Extract the (x, y) coordinate from the center of the cell holding the provided text.  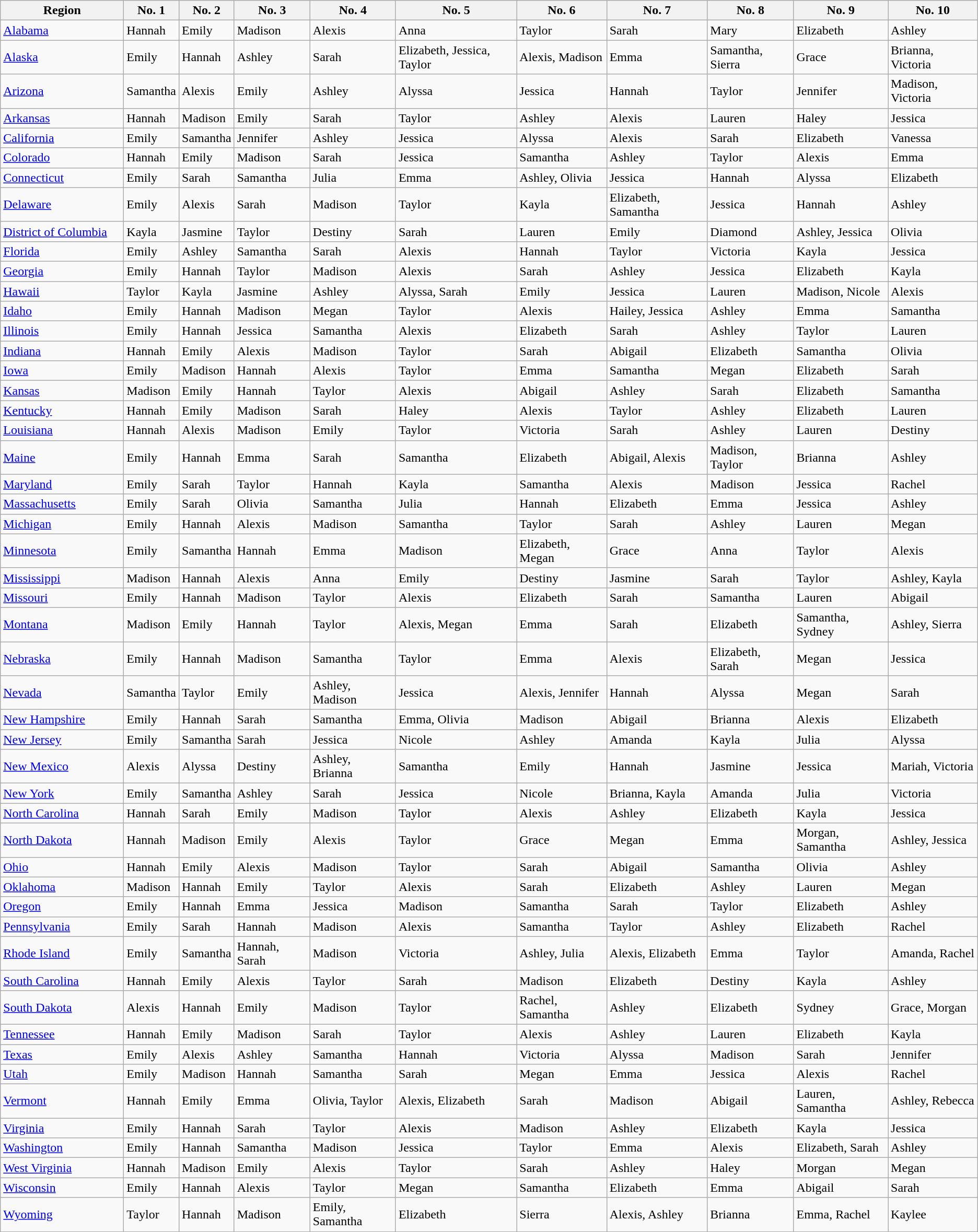
No. 1 (152, 10)
Hannah, Sarah (272, 954)
Indiana (62, 351)
North Dakota (62, 840)
Kentucky (62, 410)
Sierra (562, 1215)
Oklahoma (62, 887)
Delaware (62, 205)
Massachusetts (62, 504)
Hawaii (62, 291)
Ashley, Brianna (353, 767)
Alyssa, Sarah (456, 291)
Texas (62, 1054)
Mississippi (62, 578)
Minnesota (62, 550)
Emma, Rachel (841, 1215)
Ashley, Julia (562, 954)
Iowa (62, 371)
Alexis, Madison (562, 57)
Brianna, Victoria (933, 57)
Georgia (62, 271)
New Mexico (62, 767)
Idaho (62, 311)
Kaylee (933, 1215)
Kansas (62, 391)
Ashley, Rebecca (933, 1101)
Wisconsin (62, 1188)
Missouri (62, 597)
Ashley, Kayla (933, 578)
Morgan, Samantha (841, 840)
Abigail, Alexis (657, 457)
Olivia, Taylor (353, 1101)
No. 8 (750, 10)
Virginia (62, 1128)
Rachel, Samantha (562, 1007)
Emma, Olivia (456, 720)
Madison, Taylor (750, 457)
Elizabeth, Jessica, Taylor (456, 57)
Alexis, Ashley (657, 1215)
Diamond (750, 231)
No. 4 (353, 10)
Region (62, 10)
No. 7 (657, 10)
Colorado (62, 158)
Michigan (62, 524)
South Carolina (62, 980)
Tennessee (62, 1034)
Mariah, Victoria (933, 767)
Utah (62, 1074)
Alexis, Jennifer (562, 693)
Amanda, Rachel (933, 954)
Grace, Morgan (933, 1007)
Illinois (62, 331)
Madison, Nicole (841, 291)
North Carolina (62, 813)
Maryland (62, 484)
No. 9 (841, 10)
Elizabeth, Samantha (657, 205)
Sydney (841, 1007)
No. 10 (933, 10)
Samantha, Sierra (750, 57)
Alaska (62, 57)
Ohio (62, 867)
Maine (62, 457)
Alexis, Megan (456, 625)
Louisiana (62, 430)
Ashley, Sierra (933, 625)
New Hampshire (62, 720)
Florida (62, 251)
Nevada (62, 693)
Morgan (841, 1168)
West Virginia (62, 1168)
Oregon (62, 907)
Vermont (62, 1101)
Vanessa (933, 138)
No. 2 (207, 10)
No. 6 (562, 10)
South Dakota (62, 1007)
Elizabeth, Megan (562, 550)
District of Columbia (62, 231)
Hailey, Jessica (657, 311)
Mary (750, 30)
Alabama (62, 30)
New York (62, 793)
Connecticut (62, 178)
Brianna, Kayla (657, 793)
California (62, 138)
Arkansas (62, 118)
Arizona (62, 91)
Lauren, Samantha (841, 1101)
Samantha, Sydney (841, 625)
Nebraska (62, 658)
Montana (62, 625)
No. 3 (272, 10)
Ashley, Madison (353, 693)
Ashley, Olivia (562, 178)
Madison, Victoria (933, 91)
Emily, Samantha (353, 1215)
Washington (62, 1148)
Rhode Island (62, 954)
Pennsylvania (62, 926)
New Jersey (62, 740)
Wyoming (62, 1215)
No. 5 (456, 10)
